Capture the cell that displays the provided text and extract its (x, y) central coordinate. 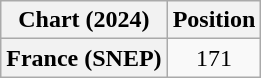
France (SNEP) (84, 58)
Position (214, 20)
Chart (2024) (84, 20)
171 (214, 58)
